Detect which cell encompasses the target text, then output its [X, Y] center coordinate. 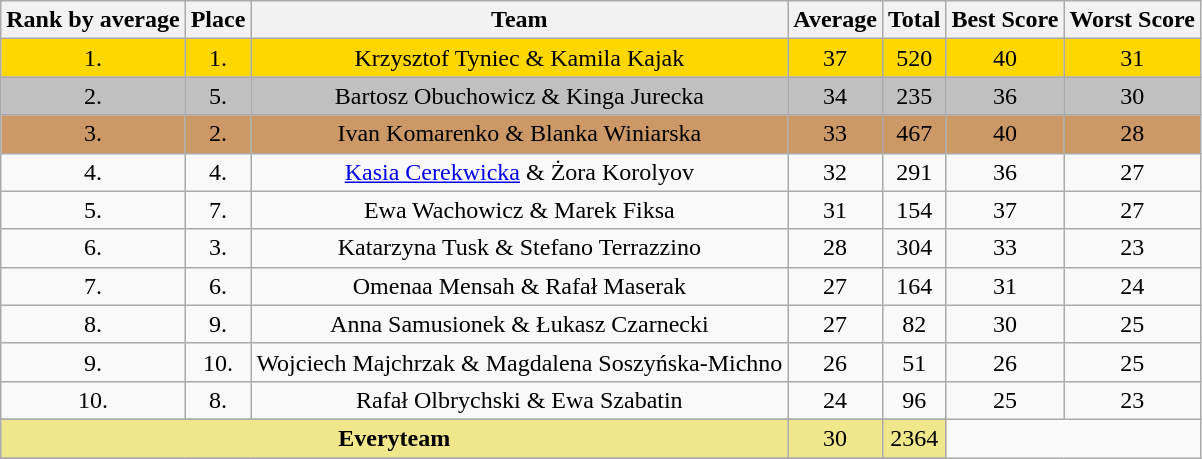
235 [914, 96]
154 [914, 210]
291 [914, 172]
Ewa Wachowicz & Marek Fiksa [520, 210]
Place [218, 20]
34 [836, 96]
2364 [914, 438]
Everyteam [394, 438]
Wojciech Majchrzak & Magdalena Soszyńska-Michno [520, 362]
96 [914, 400]
Rank by average [93, 20]
Kasia Cerekwicka & Żora Korolyov [520, 172]
Average [836, 20]
Bartosz Obuchowicz & Kinga Jurecka [520, 96]
32 [836, 172]
Katarzyna Tusk & Stefano Terrazzino [520, 248]
164 [914, 286]
Anna Samusionek & Łukasz Czarnecki [520, 324]
Best Score [1005, 20]
Total [914, 20]
Ivan Komarenko & Blanka Winiarska [520, 134]
Worst Score [1132, 20]
Krzysztof Tyniec & Kamila Kajak [520, 58]
Team [520, 20]
Omenaa Mensah & Rafał Maserak [520, 286]
51 [914, 362]
82 [914, 324]
520 [914, 58]
304 [914, 248]
467 [914, 134]
Rafał Olbrychski & Ewa Szabatin [520, 400]
